Output the [x, y] coordinate of the center of the cell containing the given text.  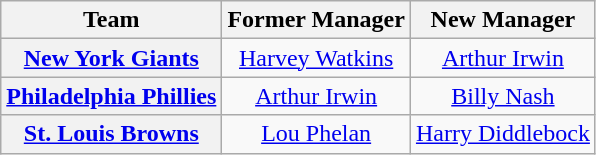
New York Giants [112, 58]
Billy Nash [502, 96]
Team [112, 20]
Lou Phelan [316, 134]
Harvey Watkins [316, 58]
Philadelphia Phillies [112, 96]
Harry Diddlebock [502, 134]
St. Louis Browns [112, 134]
New Manager [502, 20]
Former Manager [316, 20]
